Return the (X, Y) coordinate for the center point of the cell that contains the specified text.  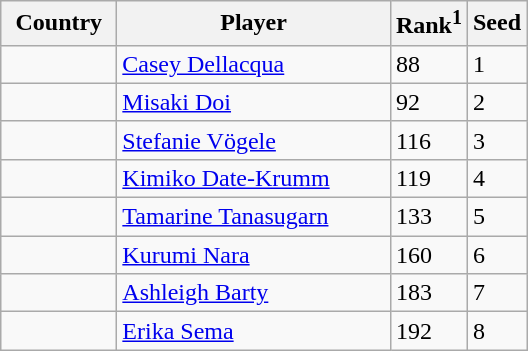
4 (496, 178)
133 (428, 217)
Player (254, 24)
183 (428, 293)
5 (496, 217)
7 (496, 293)
160 (428, 255)
Stefanie Vögele (254, 140)
6 (496, 255)
88 (428, 64)
1 (496, 64)
Misaki Doi (254, 102)
Kimiko Date-Krumm (254, 178)
Casey Dellacqua (254, 64)
119 (428, 178)
116 (428, 140)
2 (496, 102)
Erika Sema (254, 331)
Kurumi Nara (254, 255)
8 (496, 331)
3 (496, 140)
Tamarine Tanasugarn (254, 217)
Seed (496, 24)
Country (59, 24)
192 (428, 331)
92 (428, 102)
Rank1 (428, 24)
Ashleigh Barty (254, 293)
